Detect which cell encompasses the target text, then output its [X, Y] center coordinate. 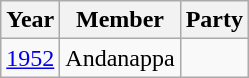
Year [30, 20]
Party [214, 20]
1952 [30, 58]
Member [120, 20]
Andanappa [120, 58]
